Return [x, y] of the center of cell containing provided text 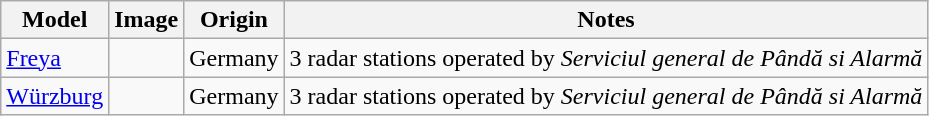
Image [146, 20]
Model [55, 20]
Freya [55, 58]
Würzburg [55, 96]
Notes [606, 20]
Origin [234, 20]
